Return the (x, y) coordinate for the center point of the cell that contains the specified text.  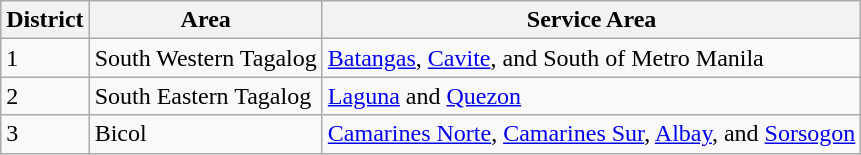
Laguna and Quezon (591, 96)
Area (206, 20)
Bicol (206, 134)
South Eastern Tagalog (206, 96)
South Western Tagalog (206, 58)
Camarines Norte, Camarines Sur, Albay, and Sorsogon (591, 134)
2 (45, 96)
3 (45, 134)
Service Area (591, 20)
Batangas, Cavite, and South of Metro Manila (591, 58)
District (45, 20)
1 (45, 58)
